Identify which cell holds the provided text, then report its [x, y] central coordinate. 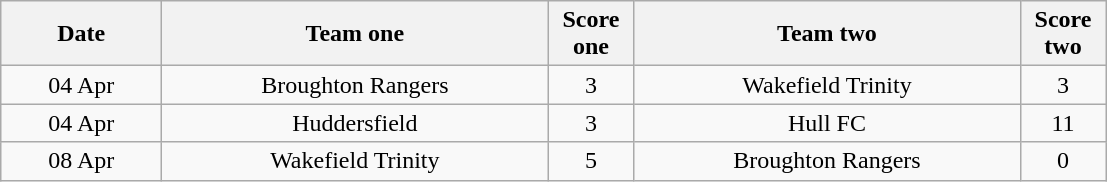
Score two [1063, 34]
Hull FC [827, 123]
Score one [591, 34]
Huddersfield [355, 123]
Team two [827, 34]
0 [1063, 161]
5 [591, 161]
Team one [355, 34]
Date [82, 34]
11 [1063, 123]
08 Apr [82, 161]
